Extract the [x, y] coordinate from the center of the cell holding the provided text.  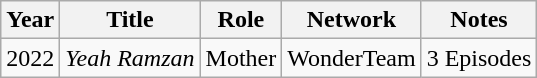
Title [130, 20]
Notes [479, 20]
Yeah Ramzan [130, 58]
Year [30, 20]
2022 [30, 58]
Role [241, 20]
3 Episodes [479, 58]
Mother [241, 58]
Network [352, 20]
WonderTeam [352, 58]
